Locate the cell with the specified text and output its (X, Y) center coordinate. 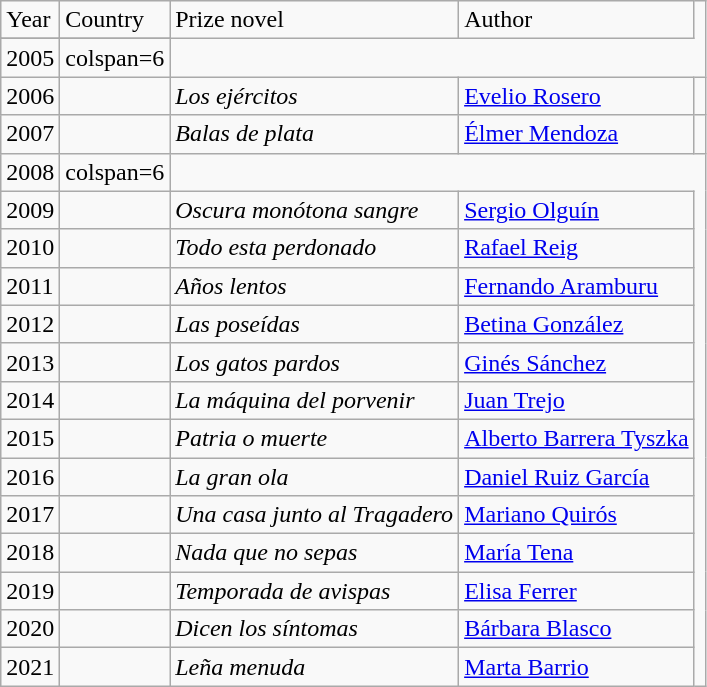
2014 (30, 400)
Country (115, 20)
Oscura monótona sangre (314, 210)
Élmer Mendoza (577, 134)
Sergio Olguín (577, 210)
2011 (30, 286)
2010 (30, 248)
Daniel Ruiz García (577, 477)
Los gatos pardos (314, 362)
Patria o muerte (314, 438)
La gran ola (314, 477)
Dicen los síntomas (314, 629)
2020 (30, 629)
2009 (30, 210)
2021 (30, 667)
Fernando Aramburu (577, 286)
Ginés Sánchez (577, 362)
Los ejércitos (314, 96)
Alberto Barrera Tyszka (577, 438)
Todo esta perdonado (314, 248)
Las poseídas (314, 324)
2015 (30, 438)
Juan Trejo (577, 400)
2018 (30, 553)
2012 (30, 324)
Años lentos (314, 286)
2005 (30, 58)
María Tena (577, 553)
Una casa junto al Tragadero (314, 515)
2013 (30, 362)
2008 (30, 172)
Author (577, 20)
Year (30, 20)
2007 (30, 134)
Evelio Rosero (577, 96)
Temporada de avispas (314, 591)
2006 (30, 96)
Elisa Ferrer (577, 591)
Balas de plata (314, 134)
Rafael Reig (577, 248)
Bárbara Blasco (577, 629)
Nada que no sepas (314, 553)
La máquina del porvenir (314, 400)
Leña menuda (314, 667)
Mariano Quirós (577, 515)
2019 (30, 591)
Betina González (577, 324)
2017 (30, 515)
2016 (30, 477)
Marta Barrio (577, 667)
Prize novel (314, 20)
